Detect which cell encompasses the target text, then output its [X, Y] center coordinate. 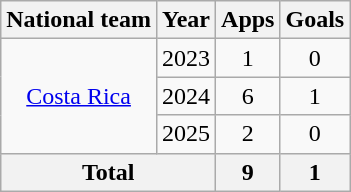
Year [186, 20]
6 [248, 96]
9 [248, 172]
Costa Rica [79, 96]
Goals [315, 20]
2024 [186, 96]
2025 [186, 134]
Apps [248, 20]
2 [248, 134]
National team [79, 20]
Total [108, 172]
2023 [186, 58]
